For the text-containing cell, return its midpoint in (x, y) coordinate format. 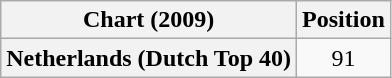
91 (344, 58)
Position (344, 20)
Netherlands (Dutch Top 40) (149, 58)
Chart (2009) (149, 20)
